Identify which cell holds the provided text, then report its [x, y] central coordinate. 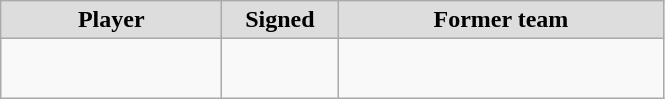
Player [112, 20]
Former team [501, 20]
Signed [280, 20]
